Scan for the cell matching the given text and deliver its (x, y) coordinate at center. 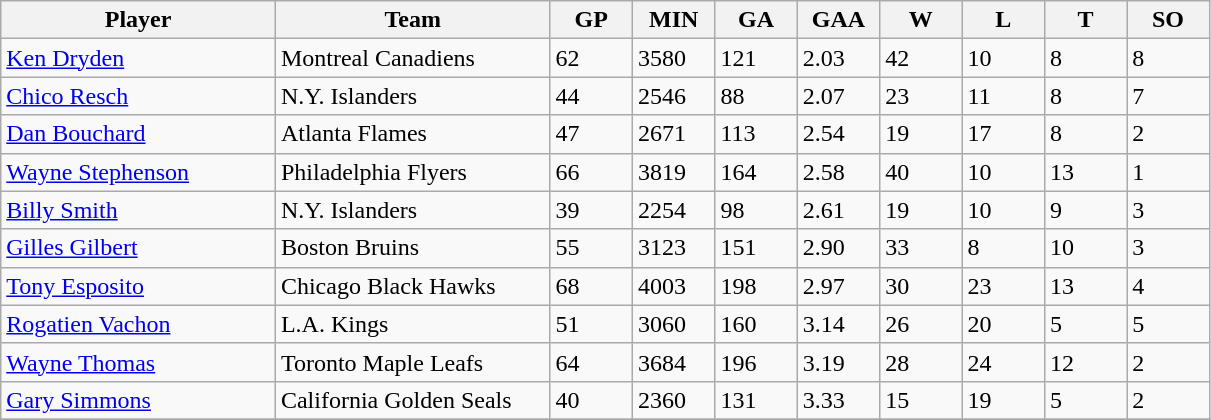
66 (591, 172)
3.14 (838, 324)
GAA (838, 20)
L.A. Kings (412, 324)
9 (1085, 210)
3.19 (838, 362)
39 (591, 210)
30 (921, 286)
2.07 (838, 96)
17 (1003, 134)
3684 (673, 362)
Ken Dryden (138, 58)
2.97 (838, 286)
2360 (673, 400)
2671 (673, 134)
4003 (673, 286)
T (1085, 20)
15 (921, 400)
Rogatien Vachon (138, 324)
68 (591, 286)
64 (591, 362)
Toronto Maple Leafs (412, 362)
3819 (673, 172)
26 (921, 324)
20 (1003, 324)
2.61 (838, 210)
2.58 (838, 172)
Chicago Black Hawks (412, 286)
Dan Bouchard (138, 134)
MIN (673, 20)
2254 (673, 210)
Chico Resch (138, 96)
113 (756, 134)
51 (591, 324)
2.03 (838, 58)
24 (1003, 362)
33 (921, 248)
Philadelphia Flyers (412, 172)
151 (756, 248)
98 (756, 210)
28 (921, 362)
3.33 (838, 400)
Wayne Thomas (138, 362)
198 (756, 286)
121 (756, 58)
7 (1168, 96)
62 (591, 58)
55 (591, 248)
L (1003, 20)
Tony Esposito (138, 286)
SO (1168, 20)
131 (756, 400)
3580 (673, 58)
160 (756, 324)
47 (591, 134)
Gilles Gilbert (138, 248)
196 (756, 362)
GA (756, 20)
2.54 (838, 134)
4 (1168, 286)
3123 (673, 248)
88 (756, 96)
Gary Simmons (138, 400)
42 (921, 58)
W (921, 20)
Montreal Canadiens (412, 58)
Atlanta Flames (412, 134)
California Golden Seals (412, 400)
1 (1168, 172)
12 (1085, 362)
GP (591, 20)
164 (756, 172)
11 (1003, 96)
Team (412, 20)
44 (591, 96)
2546 (673, 96)
Player (138, 20)
Boston Bruins (412, 248)
Billy Smith (138, 210)
2.90 (838, 248)
Wayne Stephenson (138, 172)
3060 (673, 324)
